Detect which cell encompasses the target text, then output its (X, Y) center coordinate. 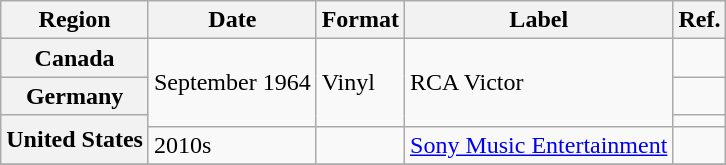
2010s (232, 145)
Label (539, 20)
Vinyl (360, 82)
RCA Victor (539, 82)
Date (232, 20)
Germany (75, 96)
Canada (75, 58)
Format (360, 20)
Sony Music Entertainment (539, 145)
Region (75, 20)
September 1964 (232, 82)
United States (75, 140)
Ref. (700, 20)
